From the cell containing the given text, extract its center point as (x, y) coordinate. 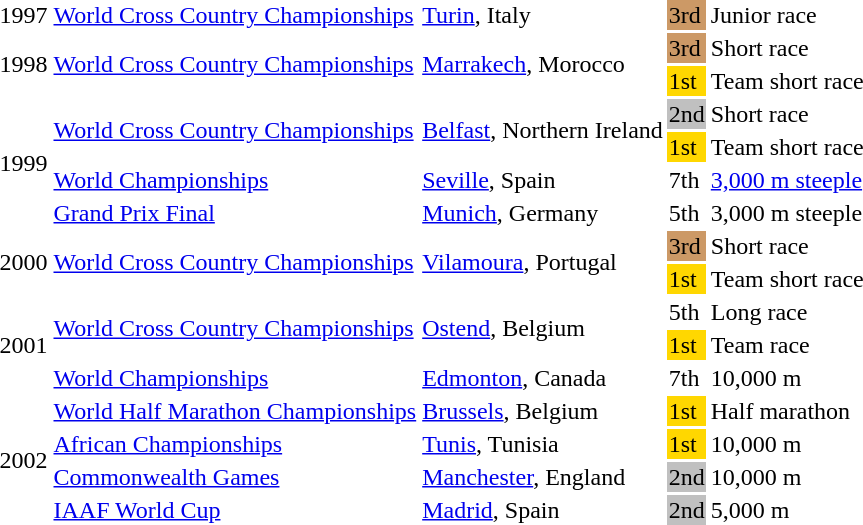
Ostend, Belgium (543, 328)
Seville, Spain (543, 180)
Belfast, Northern Ireland (543, 130)
Brussels, Belgium (543, 411)
World Half Marathon Championships (235, 411)
Tunis, Tunisia (543, 444)
Grand Prix Final (235, 213)
IAAF World Cup (235, 510)
African Championships (235, 444)
Manchester, England (543, 477)
Marrakech, Morocco (543, 64)
Vilamoura, Portugal (543, 262)
Commonwealth Games (235, 477)
Madrid, Spain (543, 510)
Munich, Germany (543, 213)
Edmonton, Canada (543, 378)
Turin, Italy (543, 15)
